Search for the cell housing the specified text and yield its [X, Y] center coordinate. 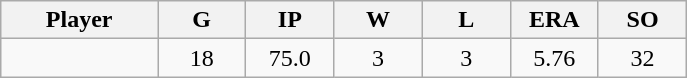
75.0 [290, 58]
Player [80, 20]
32 [642, 58]
18 [202, 58]
5.76 [554, 58]
L [466, 20]
ERA [554, 20]
IP [290, 20]
W [378, 20]
G [202, 20]
SO [642, 20]
